From the cell containing the given text, extract its center point as [x, y] coordinate. 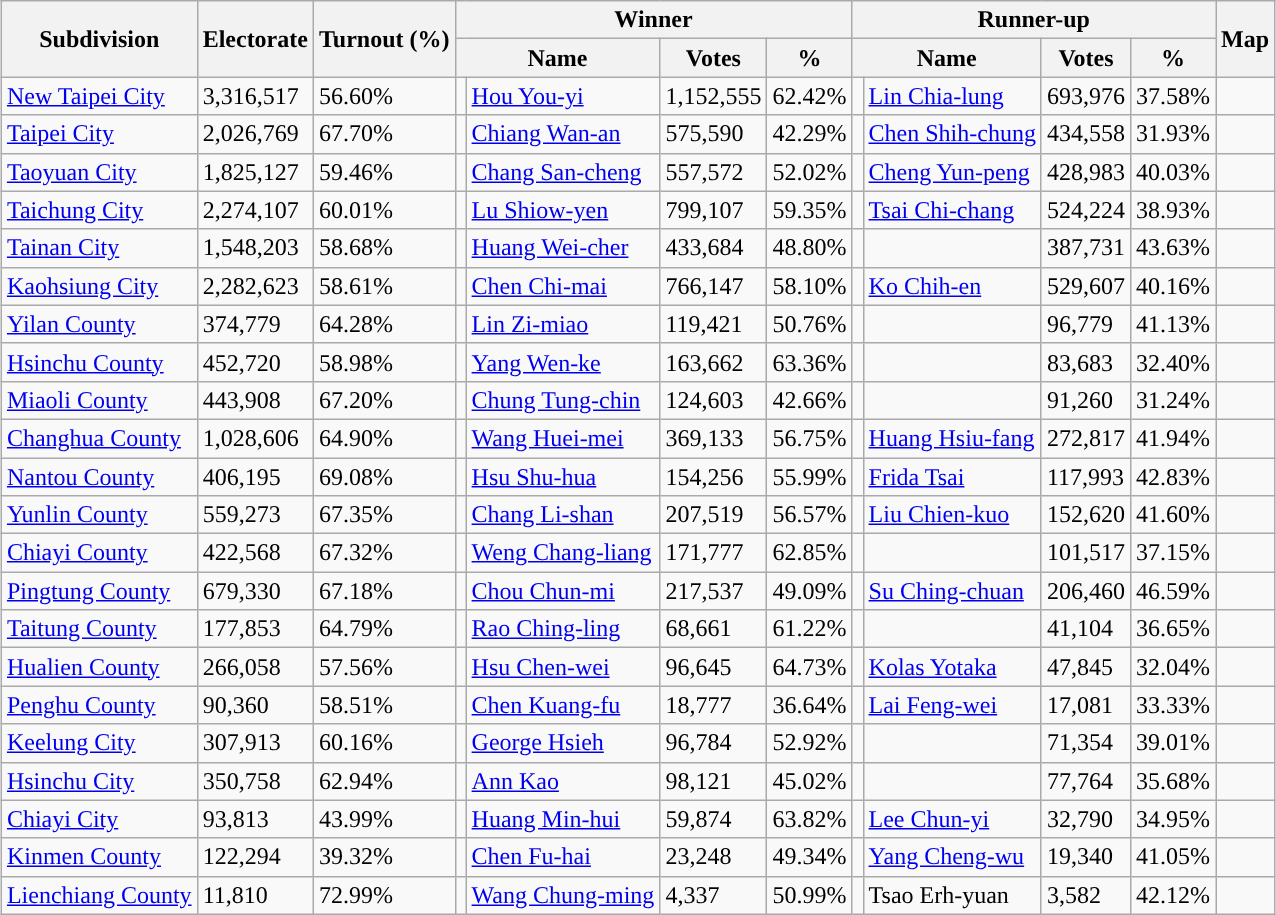
64.90% [384, 438]
Chen Kuang-fu [563, 705]
59.35% [810, 210]
559,273 [255, 515]
524,224 [1086, 210]
124,603 [714, 400]
Keelung City [99, 743]
52.92% [810, 743]
41.13% [1172, 324]
Tainan City [99, 248]
18,777 [714, 705]
122,294 [255, 857]
Chen Chi-mai [563, 286]
91,260 [1086, 400]
42.66% [810, 400]
39.32% [384, 857]
1,152,555 [714, 96]
67.20% [384, 400]
Changhua County [99, 438]
96,779 [1086, 324]
Frida Tsai [952, 477]
96,784 [714, 743]
41,104 [1086, 629]
Lin Zi-miao [563, 324]
36.64% [810, 705]
3,316,517 [255, 96]
Nantou County [99, 477]
Ann Kao [563, 781]
217,537 [714, 591]
93,813 [255, 819]
406,195 [255, 477]
56.75% [810, 438]
Kinmen County [99, 857]
Hsu Chen-wei [563, 667]
177,853 [255, 629]
4,337 [714, 895]
Liu Chien-kuo [952, 515]
59.46% [384, 172]
Hsu Shu-hua [563, 477]
529,607 [1086, 286]
Chen Fu-hai [563, 857]
59,874 [714, 819]
31.93% [1172, 134]
679,330 [255, 591]
Cheng Yun-peng [952, 172]
Hsinchu City [99, 781]
42.83% [1172, 477]
266,058 [255, 667]
17,081 [1086, 705]
50.99% [810, 895]
67.35% [384, 515]
163,662 [714, 362]
Chang Li-shan [563, 515]
67.18% [384, 591]
Chiayi County [99, 553]
43.99% [384, 819]
George Hsieh [563, 743]
374,779 [255, 324]
52.02% [810, 172]
90,360 [255, 705]
Lai Feng-wei [952, 705]
60.01% [384, 210]
64.28% [384, 324]
58.98% [384, 362]
350,758 [255, 781]
101,517 [1086, 553]
693,976 [1086, 96]
57.56% [384, 667]
1,548,203 [255, 248]
32,790 [1086, 819]
63.36% [810, 362]
Su Ching-chuan [952, 591]
23,248 [714, 857]
67.32% [384, 553]
64.79% [384, 629]
Lienchiang County [99, 895]
83,683 [1086, 362]
Yilan County [99, 324]
Hou You-yi [563, 96]
Wang Chung-ming [563, 895]
Runner-up [1034, 20]
61.22% [810, 629]
98,121 [714, 781]
32.04% [1172, 667]
69.08% [384, 477]
37.58% [1172, 96]
387,731 [1086, 248]
62.42% [810, 96]
Lee Chun-yi [952, 819]
Chou Chun-mi [563, 591]
Taitung County [99, 629]
207,519 [714, 515]
58.68% [384, 248]
Winner [654, 20]
43.63% [1172, 248]
50.76% [810, 324]
Taipei City [99, 134]
40.03% [1172, 172]
41.60% [1172, 515]
433,684 [714, 248]
34.95% [1172, 819]
434,558 [1086, 134]
Chiang Wan-an [563, 134]
Miaoli County [99, 400]
Huang Hsiu-fang [952, 438]
48.80% [810, 248]
Chiayi City [99, 819]
Map [1246, 39]
Taoyuan City [99, 172]
Chen Shih-chung [952, 134]
58.10% [810, 286]
35.68% [1172, 781]
307,913 [255, 743]
575,590 [714, 134]
39.01% [1172, 743]
Penghu County [99, 705]
47,845 [1086, 667]
Tsai Chi-chang [952, 210]
64.73% [810, 667]
71,354 [1086, 743]
Electorate [255, 39]
Lin Chia-lung [952, 96]
42.12% [1172, 895]
49.09% [810, 591]
46.59% [1172, 591]
72.99% [384, 895]
11,810 [255, 895]
443,908 [255, 400]
58.51% [384, 705]
33.33% [1172, 705]
2,282,623 [255, 286]
38.93% [1172, 210]
1,825,127 [255, 172]
766,147 [714, 286]
452,720 [255, 362]
77,764 [1086, 781]
Kolas Yotaka [952, 667]
Tsao Erh-yuan [952, 895]
41.05% [1172, 857]
Yang Cheng-wu [952, 857]
42.29% [810, 134]
Chung Tung-chin [563, 400]
Ko Chih-en [952, 286]
Lu Shiow-yen [563, 210]
68,661 [714, 629]
2,274,107 [255, 210]
119,421 [714, 324]
37.15% [1172, 553]
Turnout (%) [384, 39]
Rao Ching-ling [563, 629]
56.60% [384, 96]
New Taipei City [99, 96]
62.85% [810, 553]
67.70% [384, 134]
31.24% [1172, 400]
152,620 [1086, 515]
1,028,606 [255, 438]
19,340 [1086, 857]
171,777 [714, 553]
Chang San-cheng [563, 172]
2,026,769 [255, 134]
32.40% [1172, 362]
55.99% [810, 477]
Huang Wei-cher [563, 248]
Hualien County [99, 667]
62.94% [384, 781]
Taichung City [99, 210]
Huang Min-hui [563, 819]
41.94% [1172, 438]
369,133 [714, 438]
Yang Wen-ke [563, 362]
Kaohsiung City [99, 286]
272,817 [1086, 438]
Hsinchu County [99, 362]
40.16% [1172, 286]
36.65% [1172, 629]
Yunlin County [99, 515]
428,983 [1086, 172]
58.61% [384, 286]
799,107 [714, 210]
422,568 [255, 553]
Pingtung County [99, 591]
63.82% [810, 819]
557,572 [714, 172]
Subdivision [99, 39]
49.34% [810, 857]
96,645 [714, 667]
Wang Huei-mei [563, 438]
Weng Chang-liang [563, 553]
56.57% [810, 515]
45.02% [810, 781]
154,256 [714, 477]
117,993 [1086, 477]
206,460 [1086, 591]
3,582 [1086, 895]
60.16% [384, 743]
